Return (x, y) of the center of cell containing provided text 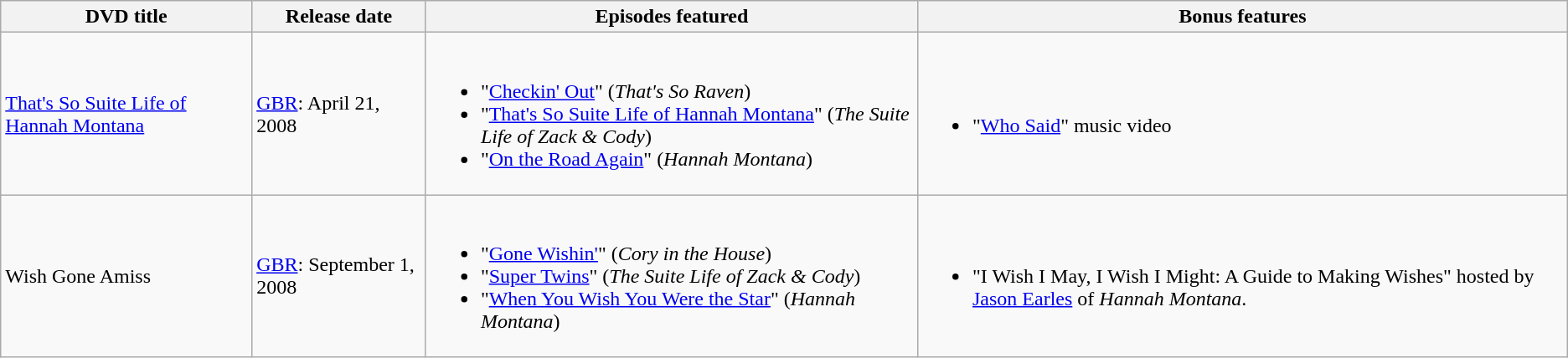
"I Wish I May, I Wish I Might: A Guide to Making Wishes" hosted by Jason Earles of Hannah Montana. (1242, 276)
"Who Said" music video (1242, 114)
"Gone Wishin'" (Cory in the House)"Super Twins" (The Suite Life of Zack & Cody)"When You Wish You Were the Star" (Hannah Montana) (672, 276)
"Checkin' Out" (That's So Raven)"That's So Suite Life of Hannah Montana" (The Suite Life of Zack & Cody)"On the Road Again" (Hannah Montana) (672, 114)
GBR: April 21, 2008 (339, 114)
Episodes featured (672, 17)
DVD title (126, 17)
GBR: September 1, 2008 (339, 276)
Bonus features (1242, 17)
Release date (339, 17)
That's So Suite Life of Hannah Montana (126, 114)
Wish Gone Amiss (126, 276)
